Scan for the cell matching the given text and deliver its (X, Y) coordinate at center. 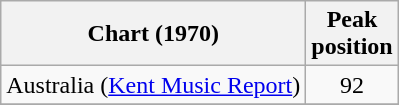
Australia (Kent Music Report) (154, 85)
Peakposition (352, 34)
92 (352, 85)
Chart (1970) (154, 34)
